Find where the given text appears and provide that cell's center as (X, Y) coordinate. 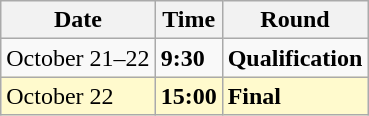
9:30 (188, 58)
October 21–22 (78, 58)
15:00 (188, 96)
Qualification (295, 58)
Final (295, 96)
Date (78, 20)
Time (188, 20)
October 22 (78, 96)
Round (295, 20)
